Locate the cell with the specified text and output its (x, y) center coordinate. 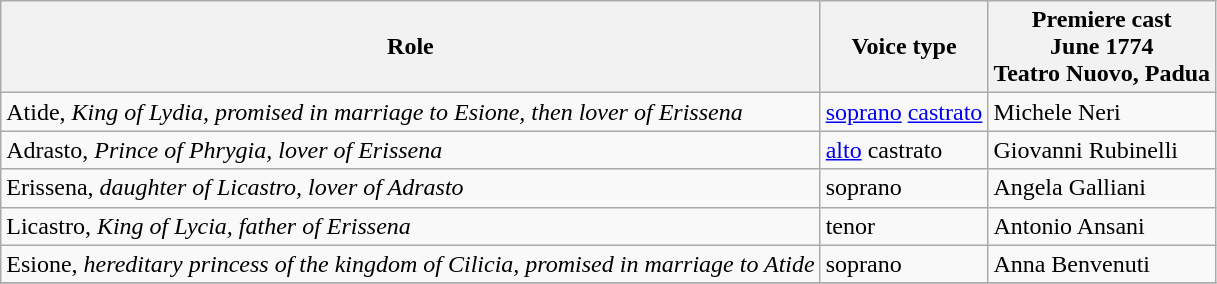
Licastro, King of Lycia, father of Erissena (410, 226)
alto castrato (904, 150)
Angela Galliani (1102, 188)
Erissena, daughter of Licastro, lover of Adrasto (410, 188)
Voice type (904, 47)
Role (410, 47)
Michele Neri (1102, 112)
soprano castrato (904, 112)
Antonio Ansani (1102, 226)
Esione, hereditary princess of the kingdom of Cilicia, promised in marriage to Atide (410, 264)
Atide, King of Lydia, promised in marriage to Esione, then lover of Erissena (410, 112)
Giovanni Rubinelli (1102, 150)
Adrasto, Prince of Phrygia, lover of Erissena (410, 150)
Premiere castJune 1774Teatro Nuovo, Padua (1102, 47)
tenor (904, 226)
Anna Benvenuti (1102, 264)
